Scan for the cell matching the given text and deliver its [X, Y] coordinate at center. 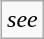
see [23, 20]
